For the text-containing cell, return its midpoint in [x, y] coordinate format. 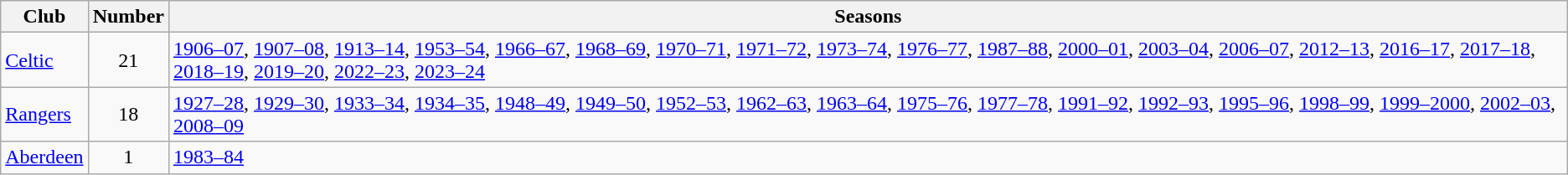
21 [128, 60]
18 [128, 114]
Aberdeen [44, 157]
Club [44, 17]
Number [128, 17]
Celtic [44, 60]
1983–84 [868, 157]
Seasons [868, 17]
Rangers [44, 114]
1 [128, 157]
